Locate the cell with the specified text and output its [X, Y] center coordinate. 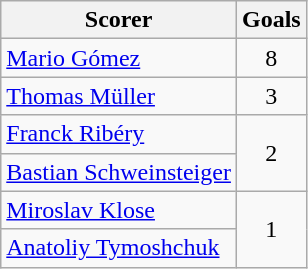
8 [271, 58]
Thomas Müller [119, 96]
1 [271, 229]
Goals [271, 20]
Mario Gómez [119, 58]
Anatoliy Tymoshchuk [119, 248]
2 [271, 153]
Scorer [119, 20]
Franck Ribéry [119, 134]
Miroslav Klose [119, 210]
Bastian Schweinsteiger [119, 172]
3 [271, 96]
